Provide the (X, Y) coordinate of the cell's center where the given text is located.  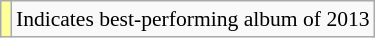
Indicates best-performing album of 2013 (193, 19)
